From the cell containing the given text, extract its center point as (X, Y) coordinate. 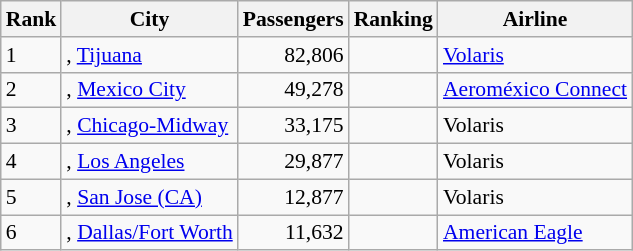
5 (32, 197)
Ranking (394, 19)
82,806 (294, 55)
4 (32, 162)
Aeroméxico Connect (535, 90)
Rank (32, 19)
1 (32, 55)
, Los Angeles (149, 162)
, San Jose (CA) (149, 197)
11,632 (294, 233)
, Mexico City (149, 90)
American Eagle (535, 233)
, Dallas/Fort Worth (149, 233)
City (149, 19)
33,175 (294, 126)
29,877 (294, 162)
, Tijuana (149, 55)
12,877 (294, 197)
49,278 (294, 90)
, Chicago-Midway (149, 126)
3 (32, 126)
6 (32, 233)
2 (32, 90)
Airline (535, 19)
Passengers (294, 19)
